Output the [X, Y] coordinate of the center of the cell containing the given text.  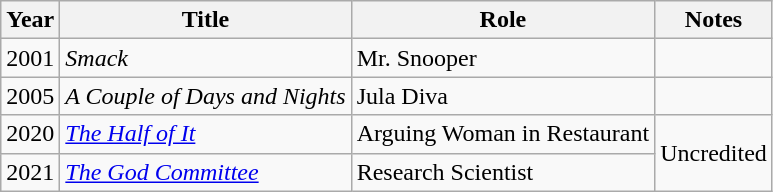
The God Committee [206, 172]
2020 [30, 134]
Arguing Woman in Restaurant [503, 134]
Role [503, 20]
Smack [206, 58]
2021 [30, 172]
Mr. Snooper [503, 58]
Year [30, 20]
2001 [30, 58]
Uncredited [714, 153]
Notes [714, 20]
A Couple of Days and Nights [206, 96]
2005 [30, 96]
Jula Diva [503, 96]
Title [206, 20]
Research Scientist [503, 172]
The Half of It [206, 134]
